Search for the cell housing the specified text and yield its (x, y) center coordinate. 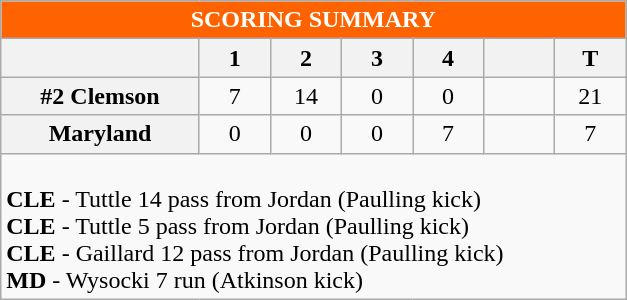
#2 Clemson (100, 96)
3 (376, 58)
1 (234, 58)
Maryland (100, 134)
21 (590, 96)
14 (306, 96)
4 (448, 58)
SCORING SUMMARY (314, 20)
T (590, 58)
2 (306, 58)
